Detect which cell encompasses the target text, then output its (x, y) center coordinate. 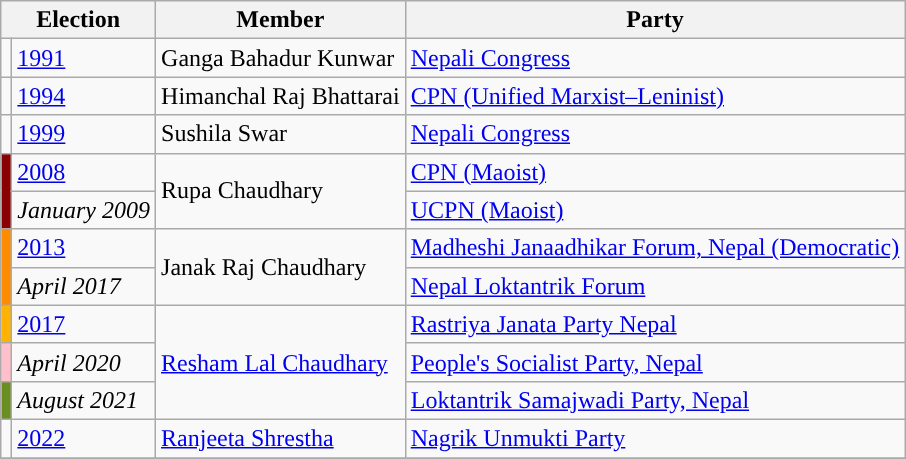
Ranjeeta Shrestha (281, 438)
Member (281, 20)
Himanchal Raj Bhattarai (281, 96)
Election (78, 20)
People's Socialist Party, Nepal (655, 362)
Ganga Bahadur Kunwar (281, 58)
January 2009 (84, 210)
UCPN (Maoist) (655, 210)
April 2020 (84, 362)
Nepal Loktantrik Forum (655, 286)
Madheshi Janaadhikar Forum, Nepal (Democratic) (655, 248)
Nagrik Unmukti Party (655, 438)
Rupa Chaudhary (281, 191)
Resham Lal Chaudhary (281, 362)
CPN (Unified Marxist–Leninist) (655, 96)
1991 (84, 58)
August 2021 (84, 400)
2017 (84, 324)
1994 (84, 96)
Janak Raj Chaudhary (281, 267)
2022 (84, 438)
Party (655, 20)
Rastriya Janata Party Nepal (655, 324)
CPN (Maoist) (655, 172)
Sushila Swar (281, 134)
2008 (84, 172)
1999 (84, 134)
April 2017 (84, 286)
2013 (84, 248)
Loktantrik Samajwadi Party, Nepal (655, 400)
